Determine the [X, Y] coordinate at the center of the cell enclosing the given text.  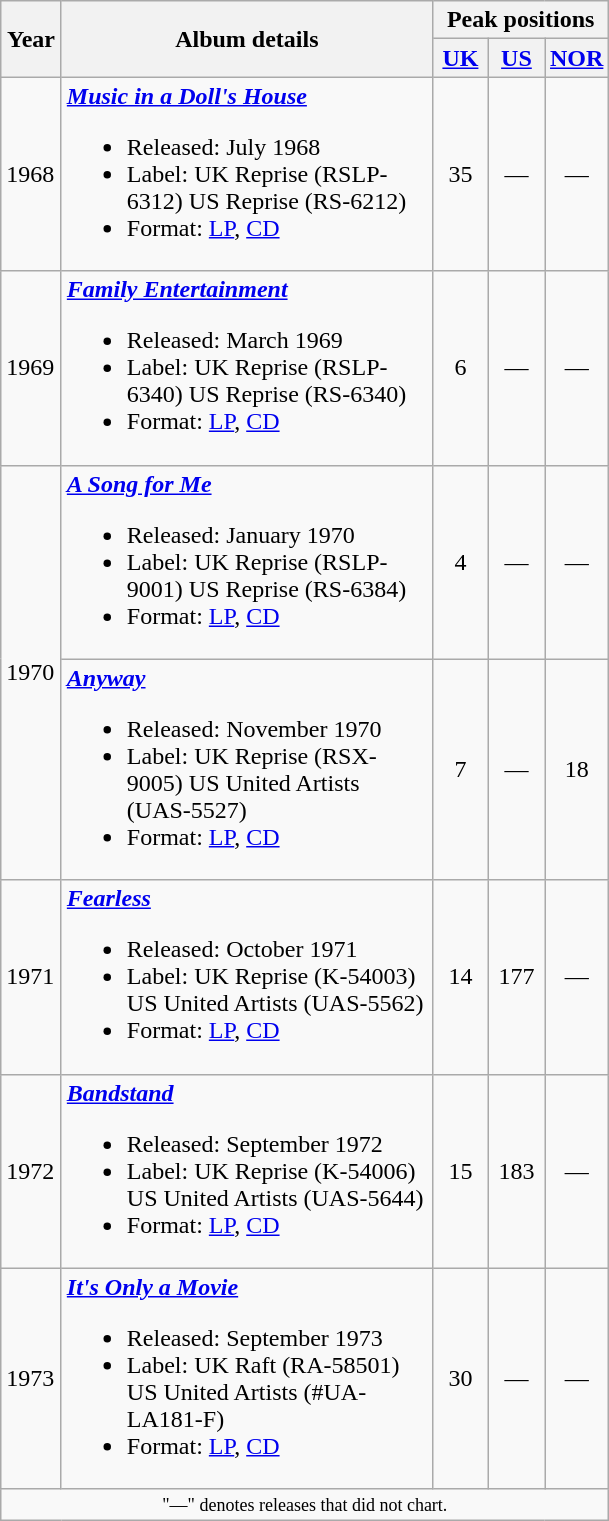
UK [460, 58]
Music in a Doll's HouseReleased: July 1968Label: UK Reprise (RSLP-6312) US Reprise (RS-6212)Format: LP, CD [246, 174]
18 [576, 770]
183 [516, 1171]
BandstandReleased: September 1972Label: UK Reprise (K-54006) US United Artists (UAS-5644)Format: LP, CD [246, 1171]
15 [460, 1171]
4 [460, 562]
14 [460, 977]
AnywayReleased: November 1970Label: UK Reprise (RSX-9005) US United Artists (UAS-5527)Format: LP, CD [246, 770]
Album details [246, 39]
1972 [32, 1171]
Family EntertainmentReleased: March 1969Label: UK Reprise (RSLP-6340) US Reprise (RS-6340)Format: LP, CD [246, 368]
1968 [32, 174]
It's Only a MovieReleased: September 1973Label: UK Raft (RA-58501) US United Artists (#UA-LA181-F)Format: LP, CD [246, 1378]
30 [460, 1378]
1971 [32, 977]
Year [32, 39]
US [516, 58]
FearlessReleased: October 1971Label: UK Reprise (K-54003) US United Artists (UAS-5562)Format: LP, CD [246, 977]
177 [516, 977]
1973 [32, 1378]
"—" denotes releases that did not chart. [305, 1504]
7 [460, 770]
NOR [576, 58]
A Song for MeReleased: January 1970Label: UK Reprise (RSLP-9001) US Reprise (RS-6384)Format: LP, CD [246, 562]
6 [460, 368]
1970 [32, 672]
35 [460, 174]
Peak positions [520, 20]
1969 [32, 368]
